Locate the cell with the specified text and output its [x, y] center coordinate. 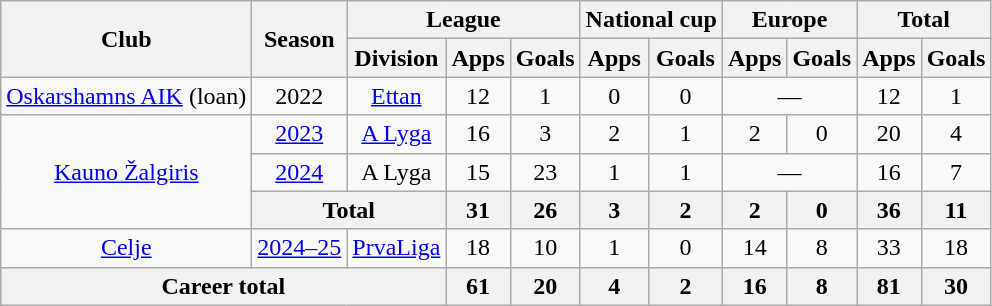
League [464, 20]
National cup [651, 20]
61 [478, 286]
36 [889, 210]
Division [396, 58]
7 [956, 172]
33 [889, 248]
11 [956, 210]
Celje [126, 248]
Career total [224, 286]
2024 [300, 172]
14 [754, 248]
26 [545, 210]
31 [478, 210]
2023 [300, 134]
Season [300, 39]
Ettan [396, 96]
Kauno Žalgiris [126, 172]
Europe [789, 20]
81 [889, 286]
PrvaLiga [396, 248]
23 [545, 172]
2022 [300, 96]
30 [956, 286]
2024–25 [300, 248]
15 [478, 172]
Club [126, 39]
Oskarshamns AIK (loan) [126, 96]
10 [545, 248]
